Determine the (X, Y) coordinate at the center of the cell enclosing the given text.  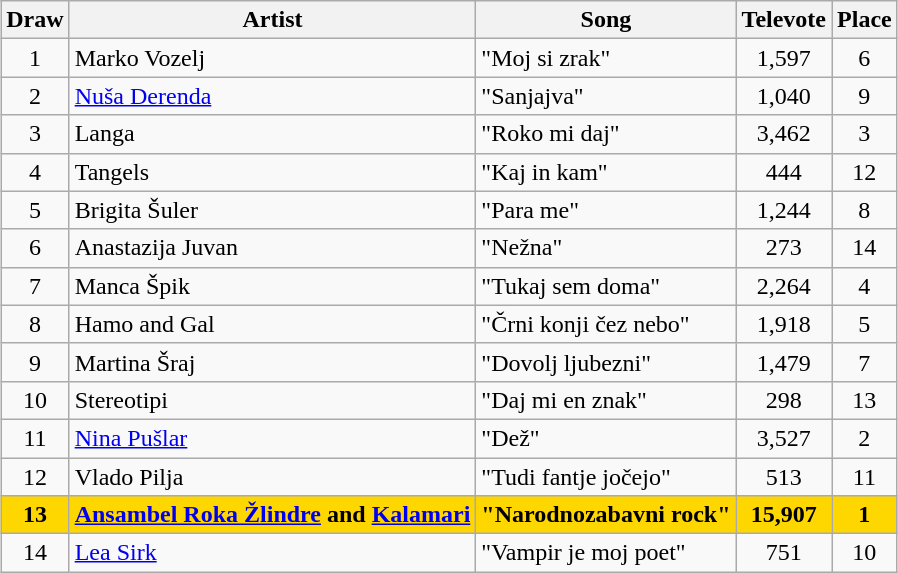
"Črni konji čez nebo" (606, 324)
"Nežna" (606, 248)
Televote (784, 20)
Draw (35, 20)
751 (784, 553)
Manca Špik (272, 286)
"Roko mi daj" (606, 134)
Lea Sirk (272, 553)
Nuša Derenda (272, 96)
Song (606, 20)
3,527 (784, 438)
"Sanjajva" (606, 96)
273 (784, 248)
1,597 (784, 58)
1,479 (784, 362)
"Narodnozabavni rock" (606, 515)
Brigita Šuler (272, 210)
"Moj si zrak" (606, 58)
Nina Pušlar (272, 438)
Place (865, 20)
"Dovolj ljubezni" (606, 362)
Ansambel Roka Žlindre and Kalamari (272, 515)
"Kaj in kam" (606, 172)
"Tudi fantje jočejo" (606, 477)
Stereotipi (272, 400)
"Tukaj sem doma" (606, 286)
15,907 (784, 515)
444 (784, 172)
1,918 (784, 324)
Anastazija Juvan (272, 248)
1,040 (784, 96)
"Para me" (606, 210)
"Daj mi en znak" (606, 400)
2,264 (784, 286)
Tangels (272, 172)
"Dež" (606, 438)
3,462 (784, 134)
1,244 (784, 210)
Hamo and Gal (272, 324)
"Vampir je moj poet" (606, 553)
Martina Šraj (272, 362)
Langa (272, 134)
298 (784, 400)
Marko Vozelj (272, 58)
Vlado Pilja (272, 477)
513 (784, 477)
Artist (272, 20)
